Provide the (X, Y) coordinate of the cell's center where the given text is located.  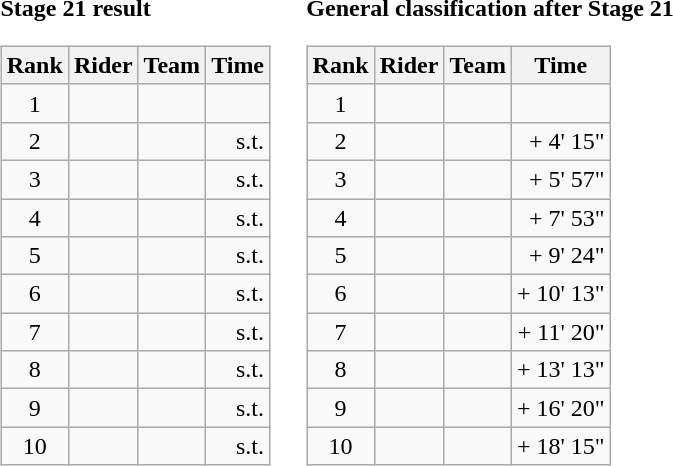
+ 13' 13" (560, 370)
+ 11' 20" (560, 332)
+ 7' 53" (560, 217)
+ 16' 20" (560, 408)
+ 5' 57" (560, 179)
+ 9' 24" (560, 256)
+ 10' 13" (560, 294)
+ 4' 15" (560, 141)
+ 18' 15" (560, 446)
